Identify which cell holds the provided text, then report its [x, y] central coordinate. 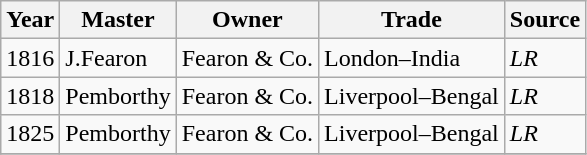
Master [118, 20]
Owner [247, 20]
Year [30, 20]
Trade [412, 20]
London–India [412, 58]
J.Fearon [118, 58]
1825 [30, 134]
Source [544, 20]
1818 [30, 96]
1816 [30, 58]
